Return (x, y) of the center of cell containing provided text 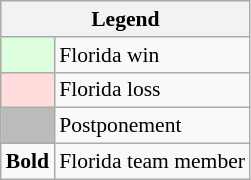
Bold (28, 162)
Legend (126, 19)
Florida win (152, 55)
Postponement (152, 126)
Florida team member (152, 162)
Florida loss (152, 90)
